Return [x, y] of the center of cell containing provided text 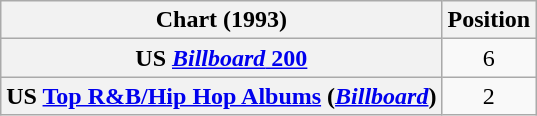
2 [489, 96]
6 [489, 58]
US Billboard 200 [222, 58]
Chart (1993) [222, 20]
US Top R&B/Hip Hop Albums (Billboard) [222, 96]
Position [489, 20]
